Return the (x, y) coordinate for the center point of the cell that contains the specified text.  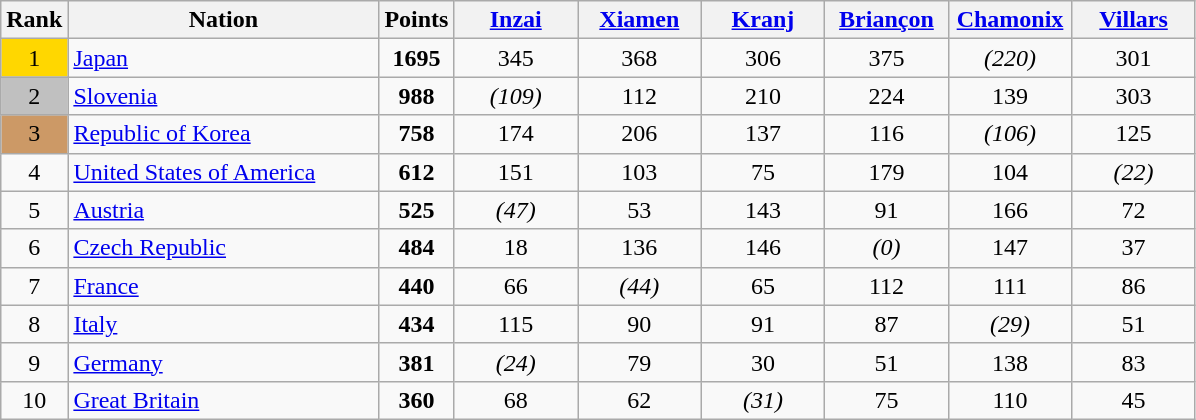
375 (887, 58)
434 (416, 324)
18 (516, 248)
174 (516, 134)
65 (763, 286)
3 (34, 134)
United States of America (224, 172)
Czech Republic (224, 248)
368 (640, 58)
45 (1134, 400)
Rank (34, 20)
139 (1010, 96)
53 (640, 210)
(106) (1010, 134)
(220) (1010, 58)
Points (416, 20)
116 (887, 134)
125 (1134, 134)
86 (1134, 286)
306 (763, 58)
7 (34, 286)
Xiamen (640, 20)
Italy (224, 324)
224 (887, 96)
Kranj (763, 20)
1695 (416, 58)
151 (516, 172)
303 (1134, 96)
8 (34, 324)
758 (416, 134)
5 (34, 210)
136 (640, 248)
484 (416, 248)
(0) (887, 248)
Slovenia (224, 96)
301 (1134, 58)
68 (516, 400)
Villars (1134, 20)
37 (1134, 248)
138 (1010, 362)
4 (34, 172)
9 (34, 362)
(22) (1134, 172)
345 (516, 58)
(47) (516, 210)
62 (640, 400)
Briançon (887, 20)
360 (416, 400)
Inzai (516, 20)
146 (763, 248)
6 (34, 248)
90 (640, 324)
(24) (516, 362)
137 (763, 134)
110 (1010, 400)
Germany (224, 362)
210 (763, 96)
381 (416, 362)
612 (416, 172)
166 (1010, 210)
(44) (640, 286)
(109) (516, 96)
147 (1010, 248)
66 (516, 286)
103 (640, 172)
France (224, 286)
(29) (1010, 324)
(31) (763, 400)
104 (1010, 172)
115 (516, 324)
72 (1134, 210)
79 (640, 362)
1 (34, 58)
179 (887, 172)
988 (416, 96)
Nation (224, 20)
Great Britain (224, 400)
111 (1010, 286)
143 (763, 210)
206 (640, 134)
Republic of Korea (224, 134)
525 (416, 210)
30 (763, 362)
2 (34, 96)
440 (416, 286)
Austria (224, 210)
Japan (224, 58)
83 (1134, 362)
87 (887, 324)
10 (34, 400)
Chamonix (1010, 20)
